Provide the [X, Y] coordinate of the cell's center where the given text is located.  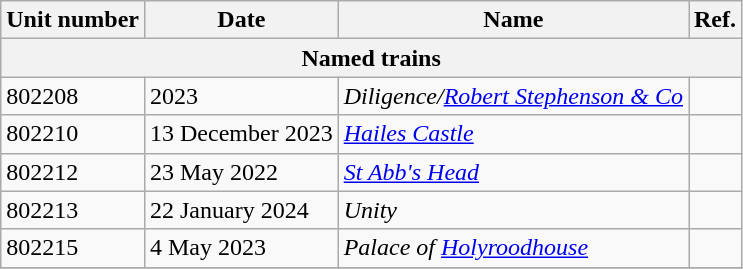
Unity [513, 210]
Unit number [73, 20]
St Abb's Head [513, 172]
802212 [73, 172]
2023 [241, 96]
802215 [73, 248]
Named trains [372, 58]
4 May 2023 [241, 248]
Name [513, 20]
802210 [73, 134]
Hailes Castle [513, 134]
23 May 2022 [241, 172]
13 December 2023 [241, 134]
Date [241, 20]
Diligence/Robert Stephenson & Co [513, 96]
802213 [73, 210]
22 January 2024 [241, 210]
Ref. [714, 20]
Palace of Holyroodhouse [513, 248]
802208 [73, 96]
